Pinpoint the cell where the given text exists, returning its (x, y) midpoint coordinate. 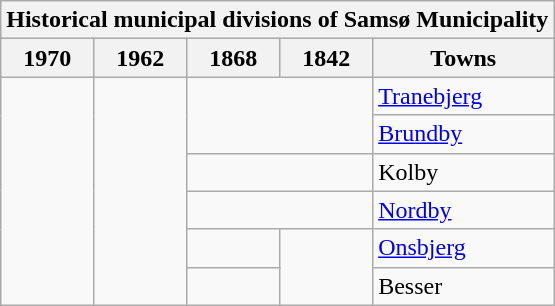
Tranebjerg (464, 96)
Onsbjerg (464, 248)
Towns (464, 58)
Brundby (464, 134)
Historical municipal divisions of Samsø Municipality (278, 20)
1970 (48, 58)
1962 (140, 58)
1868 (234, 58)
Besser (464, 286)
Nordby (464, 210)
1842 (326, 58)
Kolby (464, 172)
